Output the [X, Y] coordinate of the center of the cell containing the given text.  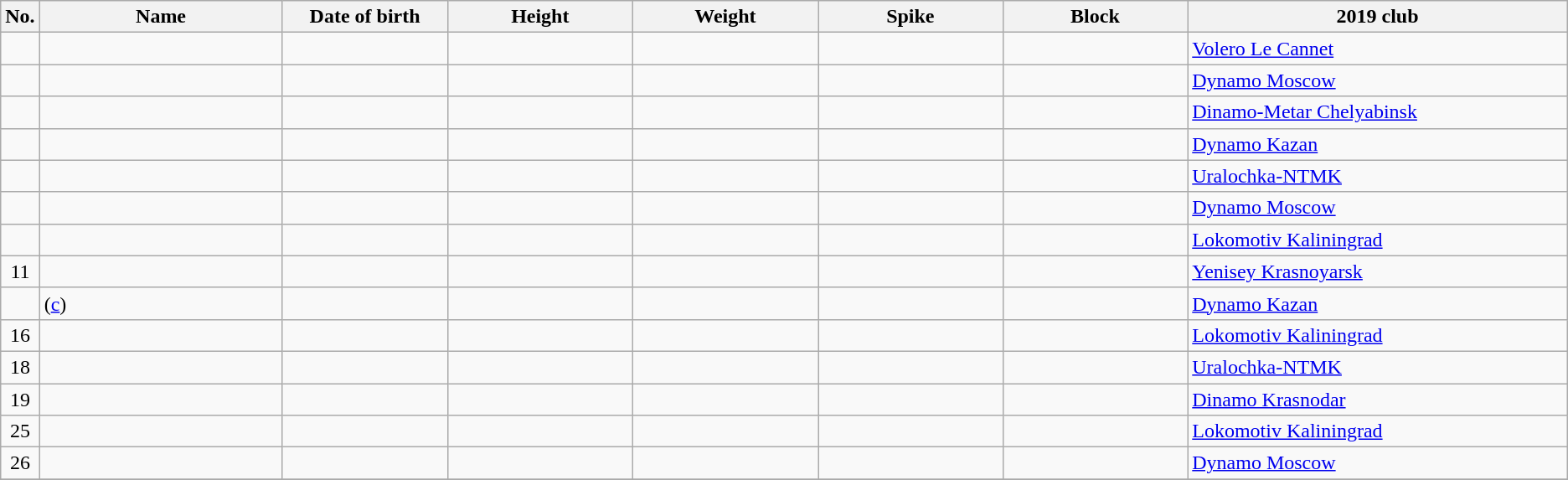
Dinamo-Metar Chelyabinsk [1377, 112]
18 [20, 367]
Name [161, 17]
Dinamo Krasnodar [1377, 400]
No. [20, 17]
Height [539, 17]
25 [20, 431]
Date of birth [365, 17]
16 [20, 335]
11 [20, 271]
Yenisey Krasnoyarsk [1377, 271]
Weight [725, 17]
(c) [161, 303]
Block [1096, 17]
Volero Le Cannet [1377, 49]
2019 club [1377, 17]
26 [20, 463]
Spike [911, 17]
19 [20, 400]
